Search for the cell housing the specified text and yield its [x, y] center coordinate. 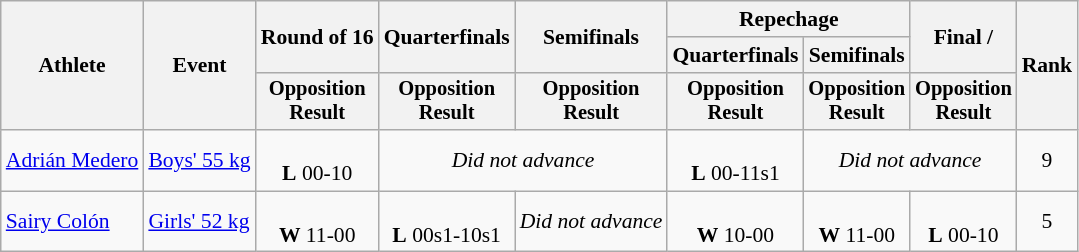
Adrián Medero [72, 160]
W 10-00 [735, 222]
L 00-11s1 [735, 160]
Repechage [788, 19]
Round of 16 [318, 36]
9 [1048, 160]
Girls' 52 kg [199, 222]
Boys' 55 kg [199, 160]
5 [1048, 222]
Sairy Colón [72, 222]
Event [199, 66]
Final / [964, 36]
L 00s1-10s1 [447, 222]
Athlete [72, 66]
Rank [1048, 66]
